Identify which cell holds the provided text, then report its [x, y] central coordinate. 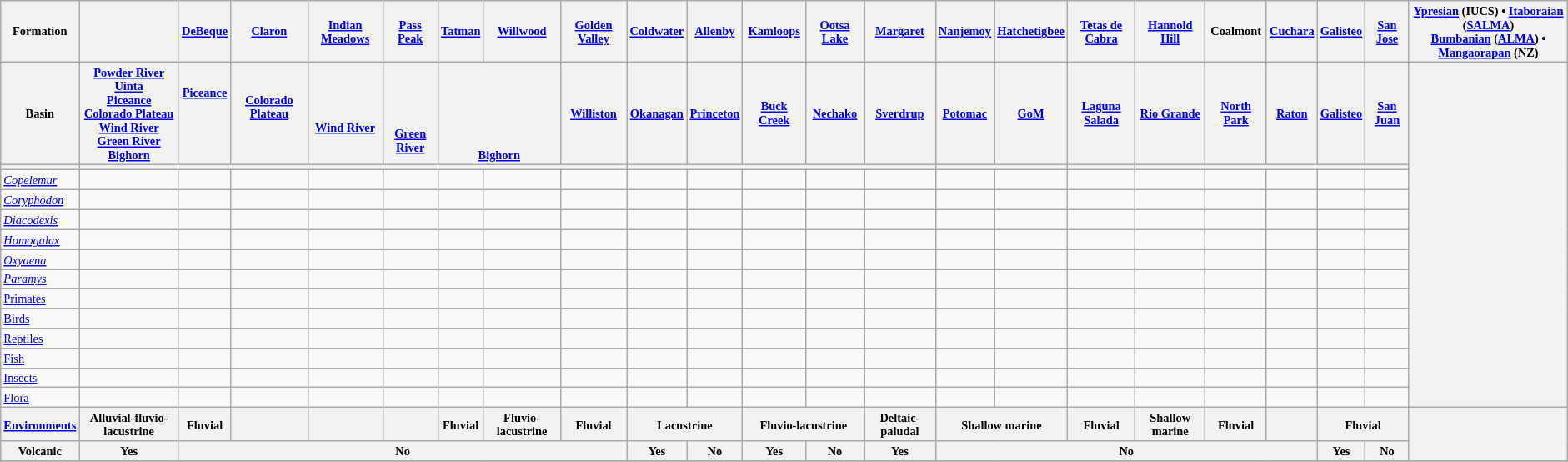
Willwood [522, 30]
Claron [269, 30]
Powder RiverUintaPiceanceColorado PlateauWind RiverGreen RiverBighorn [129, 113]
Golden Valley [594, 30]
Primates [40, 299]
Alluvial-fluvio-lacustrine [129, 424]
Colorado Plateau [269, 113]
Okanagan [657, 113]
Basin [40, 113]
Lacustrine [685, 424]
Margaret [900, 30]
Princeton [715, 113]
San Jose [1387, 30]
Insects [40, 378]
Buck Creek [774, 113]
Coryphodon [40, 199]
Diacodexis [40, 219]
Environments [40, 424]
Piceance [204, 113]
Fish [40, 358]
Ootsa Lake [834, 30]
Rio Grande [1170, 113]
North Park [1235, 113]
Tatman [460, 30]
Coldwater [657, 30]
Coalmont [1235, 30]
Indian Meadows [345, 30]
Nechako [834, 113]
Allenby [715, 30]
Birds [40, 319]
Copelemur [40, 180]
Cuchara [1292, 30]
Flora [40, 397]
Potomac [964, 113]
Nanjemoy [964, 30]
Pass Peak [410, 30]
Kamloops [774, 30]
DeBeque [204, 30]
Green River [410, 113]
Ypresian (IUCS) • Itaboraian (SALMA)Bumbanian (ALMA) • Mangaorapan (NZ) [1489, 30]
GoM [1031, 113]
Homogalax [40, 239]
Tetas de Cabra [1102, 30]
Sverdrup [900, 113]
Formation [40, 30]
Bighorn [498, 113]
Wind River [345, 113]
Raton [1292, 113]
Oxyaena [40, 259]
Deltaic-paludal [900, 424]
Reptiles [40, 338]
Volcanic [40, 450]
Hatchetigbee [1031, 30]
Paramys [40, 279]
Laguna Salada [1102, 113]
Williston [594, 113]
San Juan [1387, 113]
Hannold Hill [1170, 30]
